Capture the cell that displays the provided text and extract its [x, y] central coordinate. 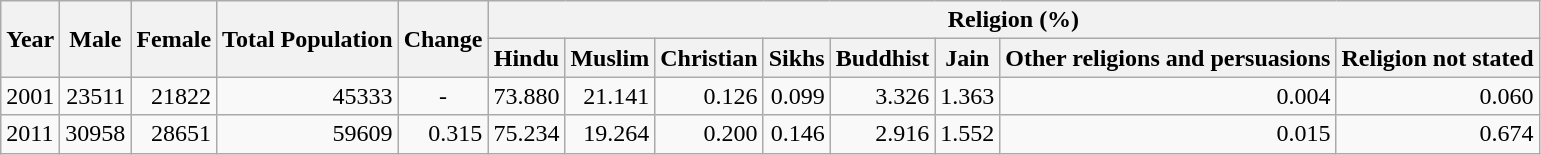
Other religions and persuasions [1168, 58]
21822 [174, 96]
19.264 [610, 134]
Buddhist [882, 58]
Hindu [526, 58]
1.363 [968, 96]
59609 [308, 134]
Religion not stated [1438, 58]
0.146 [796, 134]
2.916 [882, 134]
0.126 [709, 96]
75.234 [526, 134]
Muslim [610, 58]
Religion (%) [1014, 20]
Change [443, 39]
0.060 [1438, 96]
73.880 [526, 96]
- [443, 96]
Total Population [308, 39]
28651 [174, 134]
Male [96, 39]
0.015 [1168, 134]
1.552 [968, 134]
0.099 [796, 96]
2011 [30, 134]
Female [174, 39]
0.004 [1168, 96]
0.674 [1438, 134]
Jain [968, 58]
Year [30, 39]
21.141 [610, 96]
0.200 [709, 134]
3.326 [882, 96]
30958 [96, 134]
2001 [30, 96]
Christian [709, 58]
Sikhs [796, 58]
45333 [308, 96]
0.315 [443, 134]
23511 [96, 96]
